Provide the (X, Y) coordinate of the cell's center where the given text is located.  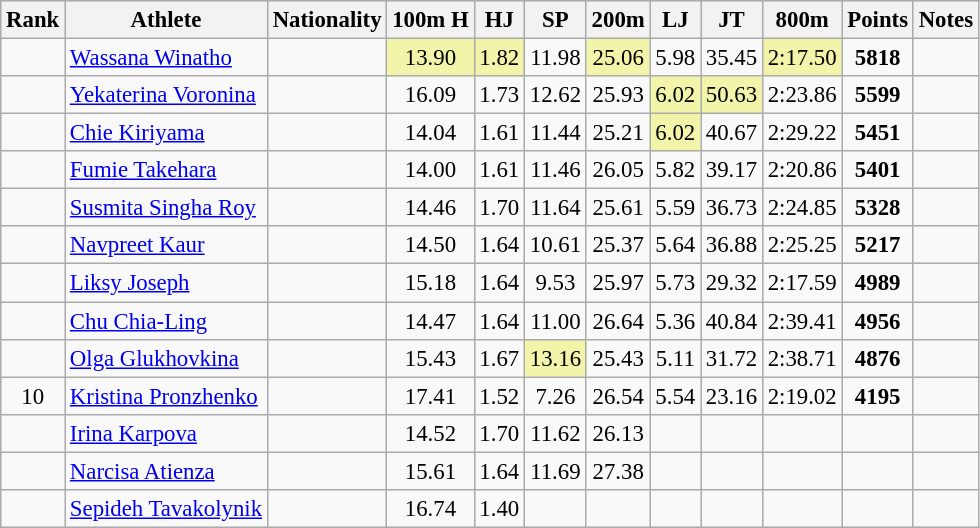
1.73 (499, 95)
17.41 (430, 396)
11.44 (555, 133)
11.46 (555, 170)
11.62 (555, 433)
Sepideh Tavakolynik (166, 509)
5217 (878, 245)
40.84 (732, 321)
2:38.71 (802, 358)
Points (878, 20)
7.26 (555, 396)
16.74 (430, 509)
JT (732, 20)
4956 (878, 321)
15.61 (430, 471)
14.00 (430, 170)
40.67 (732, 133)
5818 (878, 58)
Rank (33, 20)
5.36 (675, 321)
4989 (878, 283)
27.38 (618, 471)
5.82 (675, 170)
26.64 (618, 321)
2:20.86 (802, 170)
26.13 (618, 433)
31.72 (732, 358)
25.43 (618, 358)
1.67 (499, 358)
Susmita Singha Roy (166, 208)
Fumie Takehara (166, 170)
5.54 (675, 396)
Wassana Winatho (166, 58)
15.43 (430, 358)
25.97 (618, 283)
1.40 (499, 509)
Kristina Pronzhenko (166, 396)
1.82 (499, 58)
25.93 (618, 95)
Liksy Joseph (166, 283)
100m H (430, 20)
2:25.25 (802, 245)
5.73 (675, 283)
2:17.59 (802, 283)
2:23.86 (802, 95)
4876 (878, 358)
5.11 (675, 358)
5451 (878, 133)
Olga Glukhovkina (166, 358)
15.18 (430, 283)
Athlete (166, 20)
14.04 (430, 133)
39.17 (732, 170)
2:29.22 (802, 133)
50.63 (732, 95)
1.52 (499, 396)
16.09 (430, 95)
11.98 (555, 58)
800m (802, 20)
25.21 (618, 133)
5328 (878, 208)
4195 (878, 396)
2:24.85 (802, 208)
5599 (878, 95)
23.16 (732, 396)
14.46 (430, 208)
10.61 (555, 245)
5.59 (675, 208)
5401 (878, 170)
36.88 (732, 245)
29.32 (732, 283)
Chu Chia-Ling (166, 321)
10 (33, 396)
36.73 (732, 208)
SP (555, 20)
LJ (675, 20)
25.06 (618, 58)
11.00 (555, 321)
11.69 (555, 471)
200m (618, 20)
Narcisa Atienza (166, 471)
5.64 (675, 245)
25.61 (618, 208)
Yekaterina Voronina (166, 95)
Notes (946, 20)
9.53 (555, 283)
13.90 (430, 58)
5.98 (675, 58)
14.50 (430, 245)
2:17.50 (802, 58)
14.52 (430, 433)
2:19.02 (802, 396)
Navpreet Kaur (166, 245)
2:39.41 (802, 321)
13.16 (555, 358)
25.37 (618, 245)
Chie Kiriyama (166, 133)
Nationality (326, 20)
Irina Karpova (166, 433)
11.64 (555, 208)
26.05 (618, 170)
HJ (499, 20)
12.62 (555, 95)
35.45 (732, 58)
14.47 (430, 321)
26.54 (618, 396)
